Scan for the cell matching the given text and deliver its (X, Y) coordinate at center. 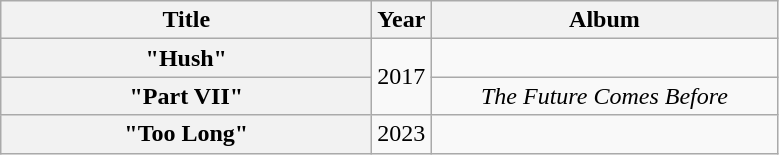
"Too Long" (186, 134)
Title (186, 20)
2023 (402, 134)
"Hush" (186, 58)
The Future Comes Before (604, 96)
Year (402, 20)
2017 (402, 77)
Album (604, 20)
"Part VII" (186, 96)
